Return the (x, y) coordinate for the center point of the cell that contains the specified text.  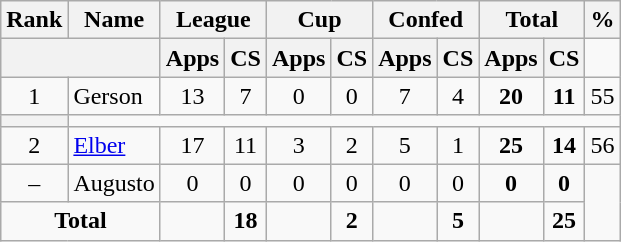
Rank (34, 20)
Elber (114, 145)
Augusto (114, 183)
Cup (319, 20)
4 (458, 96)
20 (511, 96)
18 (246, 221)
3 (298, 145)
Confed (426, 20)
17 (192, 145)
Name (114, 20)
% (602, 20)
League (213, 20)
– (34, 183)
55 (602, 96)
Gerson (114, 96)
14 (564, 145)
13 (192, 96)
56 (602, 145)
